Extract the (X, Y) coordinate from the center of the cell holding the provided text.  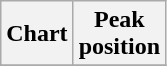
Chart (37, 34)
Peakposition (119, 34)
